Output the [X, Y] coordinate of the center of the cell containing the given text.  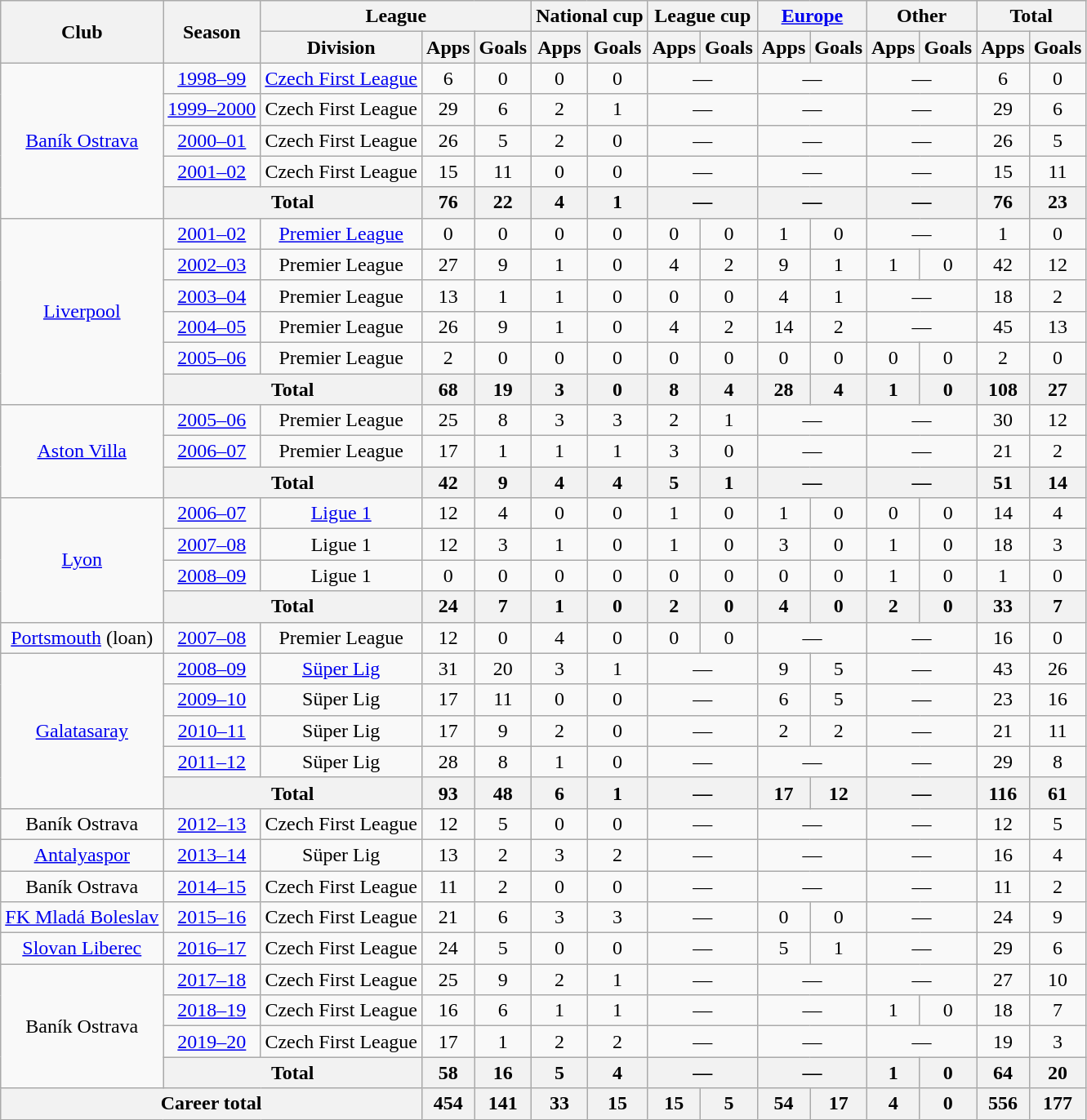
Antalyaspor [82, 855]
2011–12 [212, 762]
64 [1003, 1073]
2013–14 [212, 855]
Galatasaray [82, 731]
93 [448, 793]
2016–17 [212, 949]
FK Mladá Boleslav [82, 918]
Season [212, 32]
45 [1003, 327]
48 [503, 793]
51 [1003, 482]
22 [503, 202]
58 [448, 1073]
116 [1003, 793]
108 [1003, 389]
61 [1058, 793]
Portsmouth (loan) [82, 638]
League [396, 16]
Aston Villa [82, 451]
177 [1058, 1104]
54 [783, 1104]
30 [1003, 420]
2014–15 [212, 886]
454 [448, 1104]
43 [1003, 669]
Club [82, 32]
Liverpool [82, 311]
League cup [702, 16]
141 [503, 1104]
Division [341, 47]
2012–13 [212, 824]
2004–05 [212, 327]
2009–10 [212, 700]
31 [448, 669]
Career total [212, 1104]
2018–19 [212, 1011]
2017–18 [212, 980]
2010–11 [212, 731]
2015–16 [212, 918]
10 [1058, 980]
National cup [590, 16]
1999–2000 [212, 109]
Other [922, 16]
2003–04 [212, 296]
1998–99 [212, 78]
Lyon [82, 560]
2002–03 [212, 264]
556 [1003, 1104]
Europe [812, 16]
2000–01 [212, 140]
2019–20 [212, 1042]
68 [448, 389]
Slovan Liberec [82, 949]
